For the text-containing cell, return its midpoint in [X, Y] coordinate format. 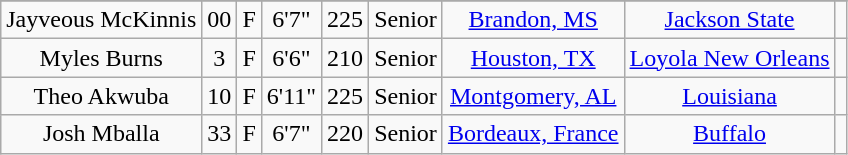
Montgomery, AL [533, 96]
10 [220, 96]
Houston, TX [533, 58]
Josh Mballa [102, 134]
Bordeaux, France [533, 134]
Jayveous McKinnis [102, 20]
Buffalo [730, 134]
6'11" [291, 96]
Theo Akwuba [102, 96]
Brandon, MS [533, 20]
3 [220, 58]
220 [346, 134]
210 [346, 58]
00 [220, 20]
33 [220, 134]
Myles Burns [102, 58]
Loyola New Orleans [730, 58]
Louisiana [730, 96]
6'6" [291, 58]
Jackson State [730, 20]
